Provide the [X, Y] coordinate of the cell's center where the given text is located.  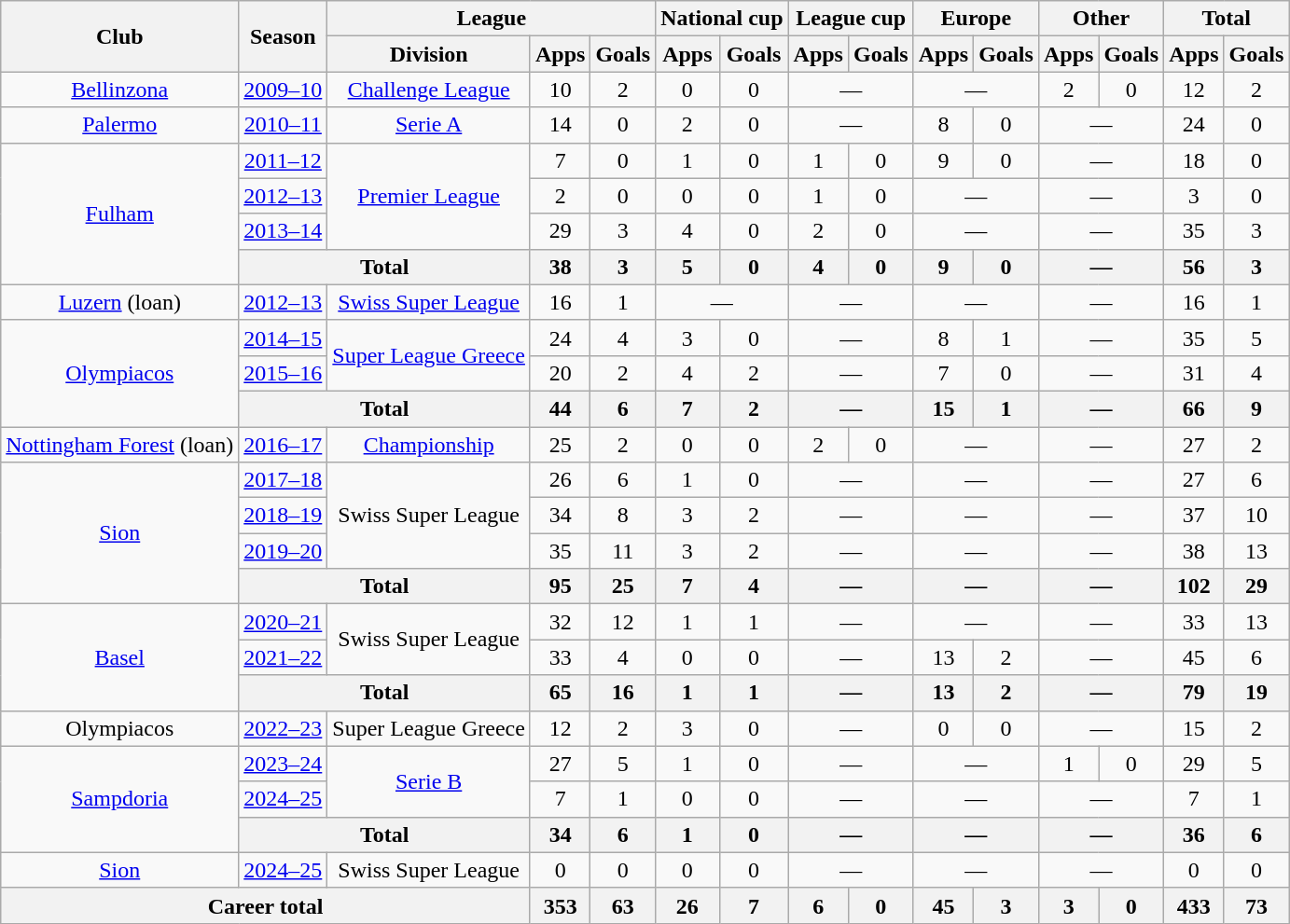
League [492, 19]
11 [623, 551]
Palermo [119, 125]
2023–24 [284, 764]
2014–15 [284, 338]
2016–17 [284, 445]
19 [1256, 693]
Serie A [429, 125]
2010–11 [284, 125]
Season [284, 36]
18 [1194, 160]
Luzern (loan) [119, 302]
2022–23 [284, 728]
14 [560, 125]
Premier League [429, 196]
2009–10 [284, 90]
Nottingham Forest (loan) [119, 445]
2020–21 [284, 622]
102 [1194, 586]
Europe [976, 19]
65 [560, 693]
National cup [722, 19]
433 [1194, 905]
Challenge League [429, 90]
Basel [119, 657]
Division [429, 54]
2017–18 [284, 480]
2015–16 [284, 373]
20 [560, 373]
2011–12 [284, 160]
353 [560, 905]
Bellinzona [119, 90]
Other [1101, 19]
Sampdoria [119, 799]
Serie B [429, 781]
31 [1194, 373]
2018–19 [284, 516]
79 [1194, 693]
2013–14 [284, 231]
44 [560, 408]
56 [1194, 267]
32 [560, 622]
36 [1194, 834]
66 [1194, 408]
Championship [429, 445]
2019–20 [284, 551]
Club [119, 36]
League cup [851, 19]
95 [560, 586]
Career total [266, 905]
63 [623, 905]
Fulham [119, 214]
73 [1256, 905]
2021–22 [284, 657]
37 [1194, 516]
